From the cell containing the given text, extract its center point as (x, y) coordinate. 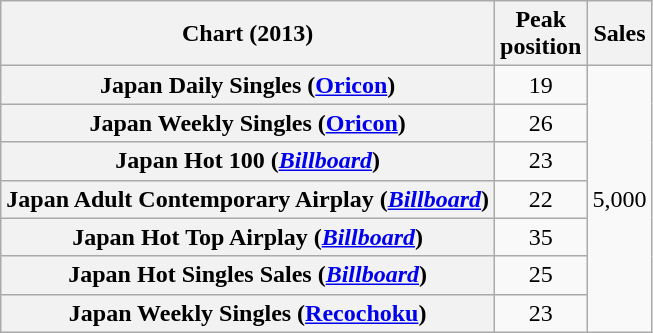
Japan Hot 100 (Billboard) (248, 161)
Chart (2013) (248, 34)
26 (541, 123)
35 (541, 237)
Peakposition (541, 34)
Japan Daily Singles (Oricon) (248, 85)
19 (541, 85)
Japan Weekly Singles (Oricon) (248, 123)
25 (541, 275)
5,000 (620, 199)
Sales (620, 34)
Japan Hot Singles Sales (Billboard) (248, 275)
22 (541, 199)
Japan Adult Contemporary Airplay (Billboard) (248, 199)
Japan Hot Top Airplay (Billboard) (248, 237)
Japan Weekly Singles (Recochoku) (248, 313)
